Output the (X, Y) coordinate of the center of the cell containing the given text.  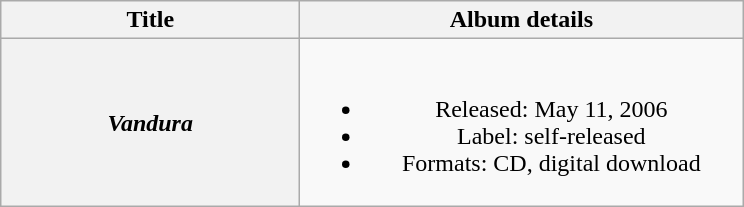
Title (150, 20)
Album details (522, 20)
Released: May 11, 2006Label: self-releasedFormats: CD, digital download (522, 122)
Vandura (150, 122)
